Determine the (X, Y) coordinate at the center of the cell enclosing the given text.  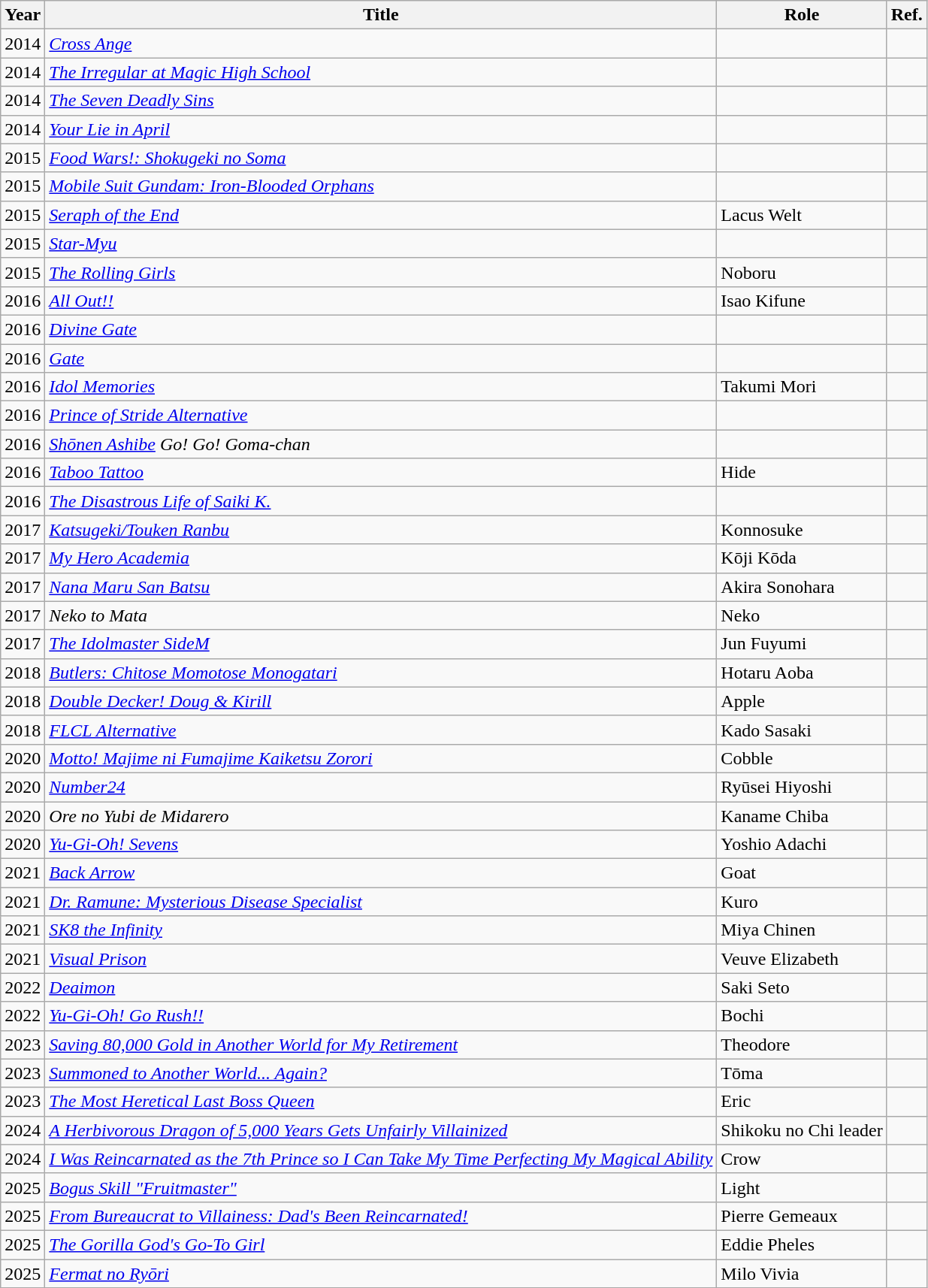
The Idolmaster SideM (381, 644)
Ref. (906, 15)
Akira Sonohara (802, 587)
The Irregular at Magic High School (381, 72)
Dr. Ramune: Mysterious Disease Specialist (381, 902)
Neko to Mata (381, 615)
Pierre Gemeaux (802, 1216)
Role (802, 15)
SK8 the Infinity (381, 930)
Star-Myu (381, 243)
My Hero Academia (381, 558)
The Rolling Girls (381, 272)
Fermat no Ryōri (381, 1274)
Taboo Tattoo (381, 473)
Cross Ange (381, 44)
Isao Kifune (802, 301)
Hotaru Aoba (802, 673)
Theodore (802, 1045)
Nana Maru San Batsu (381, 587)
Double Decker! Doug & Kirill (381, 701)
Shōnen Ashibe Go! Go! Goma-chan (381, 444)
Katsugeki/Touken Ranbu (381, 530)
The Seven Deadly Sins (381, 101)
Kaname Chiba (802, 815)
Saki Seto (802, 987)
Noboru (802, 272)
Ryūsei Hiyoshi (802, 787)
Bochi (802, 1016)
Light (802, 1187)
Ore no Yubi de Midarero (381, 815)
Goat (802, 873)
Gate (381, 358)
Seraph of the End (381, 215)
Eric (802, 1102)
Eddie Pheles (802, 1244)
The Most Heretical Last Boss Queen (381, 1102)
Miya Chinen (802, 930)
Neko (802, 615)
Saving 80,000 Gold in Another World for My Retirement (381, 1045)
Yu-Gi-Oh! Go Rush!! (381, 1016)
Crow (802, 1159)
All Out!! (381, 301)
Konnosuke (802, 530)
Divine Gate (381, 329)
Year (23, 15)
Title (381, 15)
Yu-Gi-Oh! Sevens (381, 845)
Shikoku no Chi leader (802, 1130)
Back Arrow (381, 873)
Your Lie in April (381, 129)
Visual Prison (381, 959)
Idol Memories (381, 387)
Kado Sasaki (802, 730)
A Herbivorous Dragon of 5,000 Years Gets Unfairly Villainized (381, 1130)
Takumi Mori (802, 387)
Butlers: Chitose Momotose Monogatari (381, 673)
The Disastrous Life of Saiki K. (381, 501)
Cobble (802, 758)
Apple (802, 701)
Kuro (802, 902)
Tōma (802, 1073)
Bogus Skill "Fruitmaster" (381, 1187)
Summoned to Another World... Again? (381, 1073)
Deaimon (381, 987)
Lacus Welt (802, 215)
From Bureaucrat to Villainess: Dad's Been Reincarnated! (381, 1216)
Milo Vivia (802, 1274)
Number24 (381, 787)
Jun Fuyumi (802, 644)
Mobile Suit Gundam: Iron-Blooded Orphans (381, 186)
Hide (802, 473)
FLCL Alternative (381, 730)
I Was Reincarnated as the 7th Prince so I Can Take My Time Perfecting My Magical Ability (381, 1159)
Food Wars!: Shokugeki no Soma (381, 158)
Prince of Stride Alternative (381, 416)
Yoshio Adachi (802, 845)
Kōji Kōda (802, 558)
Motto! Majime ni Fumajime Kaiketsu Zorori (381, 758)
Veuve Elizabeth (802, 959)
The Gorilla God's Go-To Girl (381, 1244)
